Locate the cell with the specified text and output its [X, Y] center coordinate. 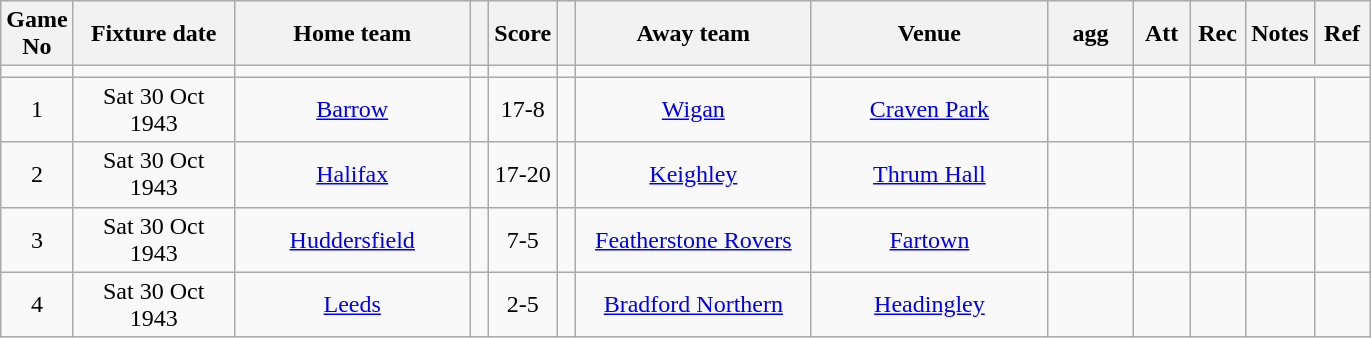
Leeds [352, 304]
Home team [352, 34]
Att [1162, 34]
2 [37, 174]
Away team [693, 34]
Rec [1218, 34]
Fartown [929, 240]
Featherstone Rovers [693, 240]
17-8 [523, 110]
Bradford Northern [693, 304]
Game No [37, 34]
Wigan [693, 110]
Headingley [929, 304]
4 [37, 304]
agg [1090, 34]
Fixture date [154, 34]
1 [37, 110]
7-5 [523, 240]
Craven Park [929, 110]
Thrum Hall [929, 174]
2-5 [523, 304]
17-20 [523, 174]
Score [523, 34]
3 [37, 240]
Ref [1342, 34]
Venue [929, 34]
Notes [1280, 34]
Keighley [693, 174]
Huddersfield [352, 240]
Barrow [352, 110]
Halifax [352, 174]
